Search for the cell housing the specified text and yield its (X, Y) center coordinate. 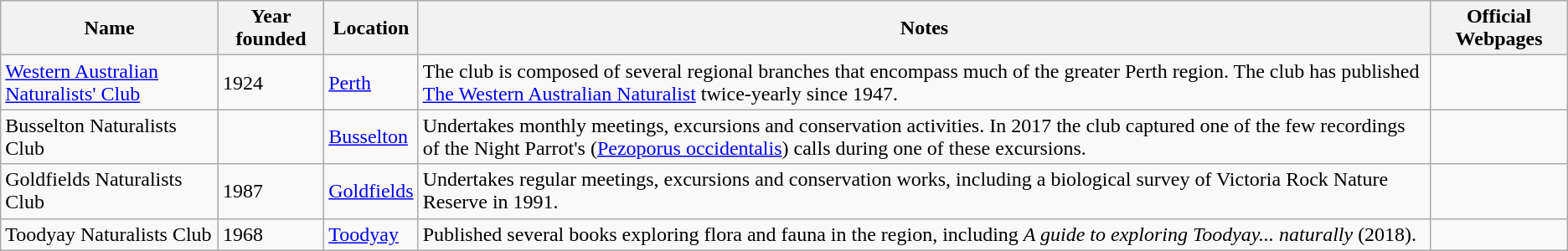
Year founded (271, 28)
1987 (271, 191)
Goldfields (371, 191)
Undertakes regular meetings, excursions and conservation works, including a biological survey of Victoria Rock Nature Reserve in 1991. (925, 191)
Western Australian Naturalists' Club (110, 82)
1924 (271, 82)
Busselton Naturalists Club (110, 137)
Busselton (371, 137)
Goldfields Naturalists Club (110, 191)
1968 (271, 234)
Location (371, 28)
Published several books exploring flora and fauna in the region, including A guide to exploring Toodyay... naturally (2018). (925, 234)
Toodyay (371, 234)
Notes (925, 28)
Perth (371, 82)
Name (110, 28)
Official Webpages (1499, 28)
Toodyay Naturalists Club (110, 234)
